Output the (x, y) coordinate of the center of the cell containing the given text.  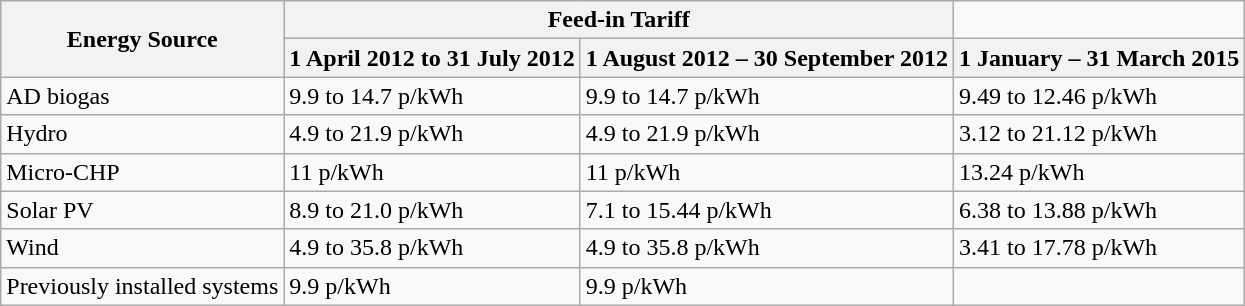
1 January – 31 March 2015 (1100, 58)
Wind (142, 248)
Energy Source (142, 39)
3.12 to 21.12 p/kWh (1100, 134)
1 April 2012 to 31 July 2012 (432, 58)
1 August 2012 – 30 September 2012 (766, 58)
9.49 to 12.46 p/kWh (1100, 96)
6.38 to 13.88 p/kWh (1100, 210)
AD biogas (142, 96)
13.24 p/kWh (1100, 172)
Micro-CHP (142, 172)
7.1 to 15.44 p/kWh (766, 210)
Hydro (142, 134)
8.9 to 21.0 p/kWh (432, 210)
Solar PV (142, 210)
Feed-in Tariff (619, 20)
3.41 to 17.78 p/kWh (1100, 248)
Previously installed systems (142, 286)
